Return the [X, Y] coordinate for the center point of the cell that contains the specified text.  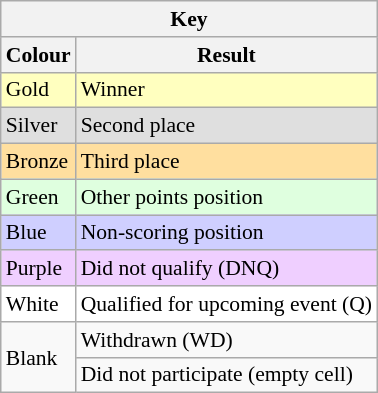
Winner [226, 90]
Qualified for upcoming event (Q) [226, 304]
White [38, 304]
Silver [38, 126]
Purple [38, 269]
Colour [38, 55]
Green [38, 197]
Third place [226, 162]
Did not qualify (DNQ) [226, 269]
Withdrawn (WD) [226, 340]
Blue [38, 233]
Bronze [38, 162]
Result [226, 55]
Other points position [226, 197]
Blank [38, 358]
Second place [226, 126]
Non-scoring position [226, 233]
Key [189, 19]
Gold [38, 90]
Did not participate (empty cell) [226, 375]
